Extract the [X, Y] coordinate from the center of the cell holding the provided text.  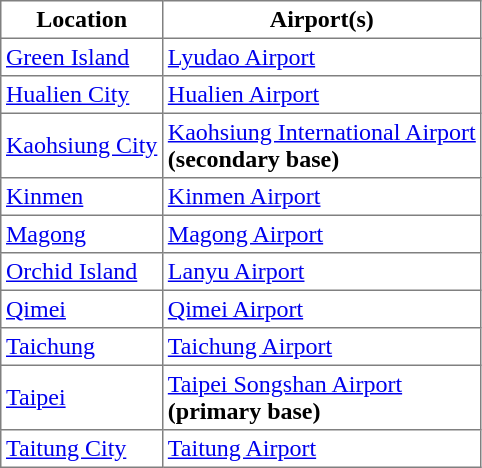
Taipei [82, 397]
Magong [82, 234]
Hualien City [82, 95]
Taitung Airport [322, 449]
Kinmen Airport [322, 197]
Kinmen [82, 197]
Airport(s) [322, 20]
Green Island [82, 57]
Kaohsiung International Airport(secondary base) [322, 145]
Kaohsiung City [82, 145]
Hualien Airport [322, 95]
Qimei [82, 309]
Magong Airport [322, 234]
Taichung Airport [322, 347]
Orchid Island [82, 272]
Taichung [82, 347]
Taipei Songshan Airport(primary base) [322, 397]
Location [82, 20]
Lanyu Airport [322, 272]
Qimei Airport [322, 309]
Lyudao Airport [322, 57]
Taitung City [82, 449]
